Locate the cell with the specified text and output its [x, y] center coordinate. 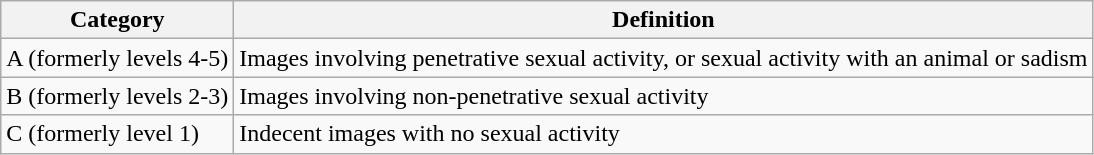
A (formerly levels 4-5) [118, 58]
Indecent images with no sexual activity [664, 134]
Definition [664, 20]
B (formerly levels 2-3) [118, 96]
Images involving non-penetrative sexual activity [664, 96]
Images involving penetrative sexual activity, or sexual activity with an animal or sadism [664, 58]
Category [118, 20]
C (formerly level 1) [118, 134]
